Determine the [x, y] coordinate at the center of the cell enclosing the given text.  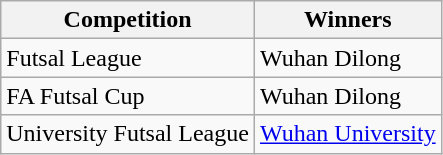
Winners [348, 20]
Futsal League [128, 58]
FA Futsal Cup [128, 96]
Competition [128, 20]
Wuhan University [348, 134]
University Futsal League [128, 134]
